For the text-containing cell, return its midpoint in (x, y) coordinate format. 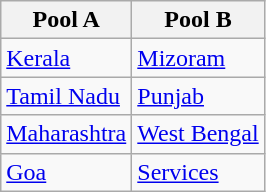
Kerala (66, 58)
Maharashtra (66, 134)
Pool B (198, 20)
West Bengal (198, 134)
Goa (66, 172)
Services (198, 172)
Pool A (66, 20)
Punjab (198, 96)
Tamil Nadu (66, 96)
Mizoram (198, 58)
